Extract the (X, Y) coordinate from the center of the cell holding the provided text.  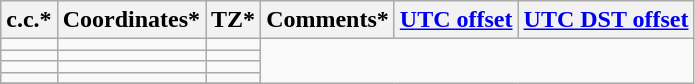
Comments* (328, 20)
TZ* (234, 20)
UTC offset (456, 20)
c.c.* (29, 20)
Coordinates* (131, 20)
UTC DST offset (606, 20)
